Scan for the cell matching the given text and deliver its [X, Y] coordinate at center. 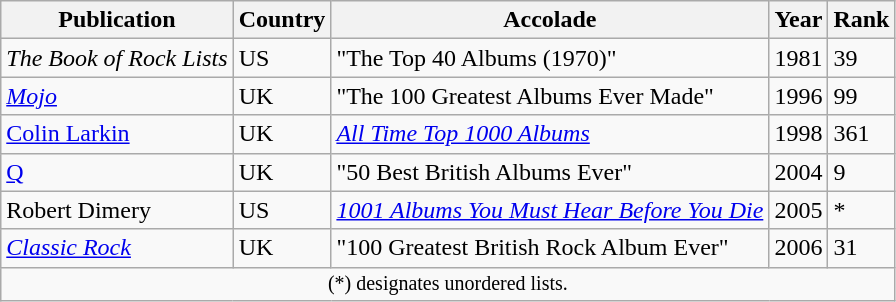
Q [117, 172]
Robert Dimery [117, 210]
Classic Rock [117, 248]
Mojo [117, 96]
9 [862, 172]
2005 [798, 210]
Accolade [550, 20]
Year [798, 20]
Rank [862, 20]
1998 [798, 134]
1981 [798, 58]
1001 Albums You Must Hear Before You Die [550, 210]
"The Top 40 Albums (1970)" [550, 58]
39 [862, 58]
Publication [117, 20]
2006 [798, 248]
"100 Greatest British Rock Album Ever" [550, 248]
99 [862, 96]
361 [862, 134]
All Time Top 1000 Albums [550, 134]
Country [282, 20]
* [862, 210]
Colin Larkin [117, 134]
2004 [798, 172]
31 [862, 248]
"The 100 Greatest Albums Ever Made" [550, 96]
(*) designates unordered lists. [448, 284]
The Book of Rock Lists [117, 58]
1996 [798, 96]
"50 Best British Albums Ever" [550, 172]
